Identify which cell holds the provided text, then report its (x, y) central coordinate. 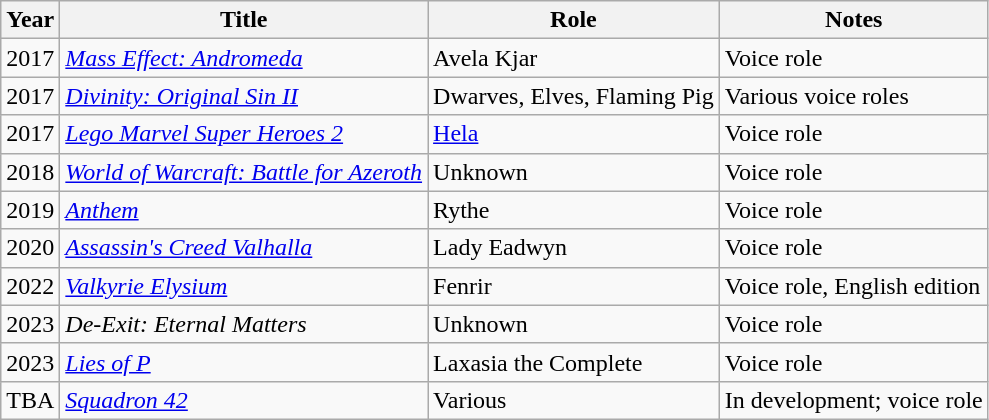
Year (30, 20)
Divinity: Original Sin II (244, 96)
De-Exit: Eternal Matters (244, 324)
Lies of P (244, 362)
Anthem (244, 210)
TBA (30, 400)
Valkyrie Elysium (244, 286)
Notes (854, 20)
2020 (30, 248)
Mass Effect: Andromeda (244, 58)
Dwarves, Elves, Flaming Pig (574, 96)
Lego Marvel Super Heroes 2 (244, 134)
Assassin's Creed Valhalla (244, 248)
Title (244, 20)
Various (574, 400)
Hela (574, 134)
2022 (30, 286)
Laxasia the Complete (574, 362)
World of Warcraft: Battle for Azeroth (244, 172)
2019 (30, 210)
2018 (30, 172)
Lady Eadwyn (574, 248)
Rythe (574, 210)
Avela Kjar (574, 58)
Fenrir (574, 286)
Voice role, English edition (854, 286)
Various voice roles (854, 96)
Role (574, 20)
In development; voice role (854, 400)
Squadron 42 (244, 400)
